Capture the cell that displays the provided text and extract its [x, y] central coordinate. 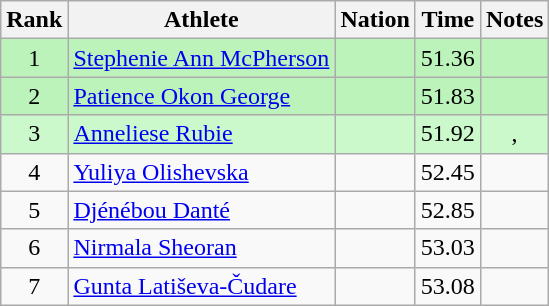
53.08 [448, 286]
51.36 [448, 58]
1 [34, 58]
Patience Okon George [202, 96]
51.83 [448, 96]
6 [34, 248]
53.03 [448, 248]
7 [34, 286]
3 [34, 134]
Djénébou Danté [202, 210]
Rank [34, 20]
Anneliese Rubie [202, 134]
Gunta Latiševa-Čudare [202, 286]
Athlete [202, 20]
2 [34, 96]
4 [34, 172]
Nirmala Sheoran [202, 248]
51.92 [448, 134]
Yuliya Olishevska [202, 172]
5 [34, 210]
Time [448, 20]
52.85 [448, 210]
, [514, 134]
Nation [375, 20]
Stephenie Ann McPherson [202, 58]
52.45 [448, 172]
Notes [514, 20]
